Locate the cell with the specified text and output its [x, y] center coordinate. 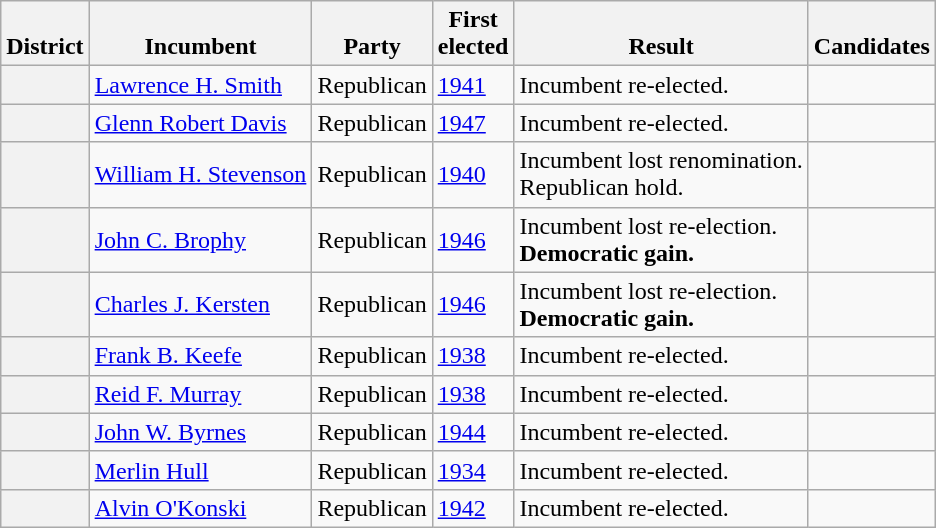
Charles J. Kersten [200, 304]
Incumbent [200, 34]
Alvin O'Konski [200, 508]
Party [372, 34]
Candidates [872, 34]
1941 [473, 85]
Frank B. Keefe [200, 356]
Merlin Hull [200, 470]
John W. Byrnes [200, 432]
1940 [473, 174]
Lawrence H. Smith [200, 85]
John C. Brophy [200, 240]
District [45, 34]
Incumbent lost renomination.Republican hold. [661, 174]
Glenn Robert Davis [200, 123]
1942 [473, 508]
Result [661, 34]
Firstelected [473, 34]
1934 [473, 470]
William H. Stevenson [200, 174]
1947 [473, 123]
1944 [473, 432]
Reid F. Murray [200, 394]
